Detect which cell encompasses the target text, then output its [X, Y] center coordinate. 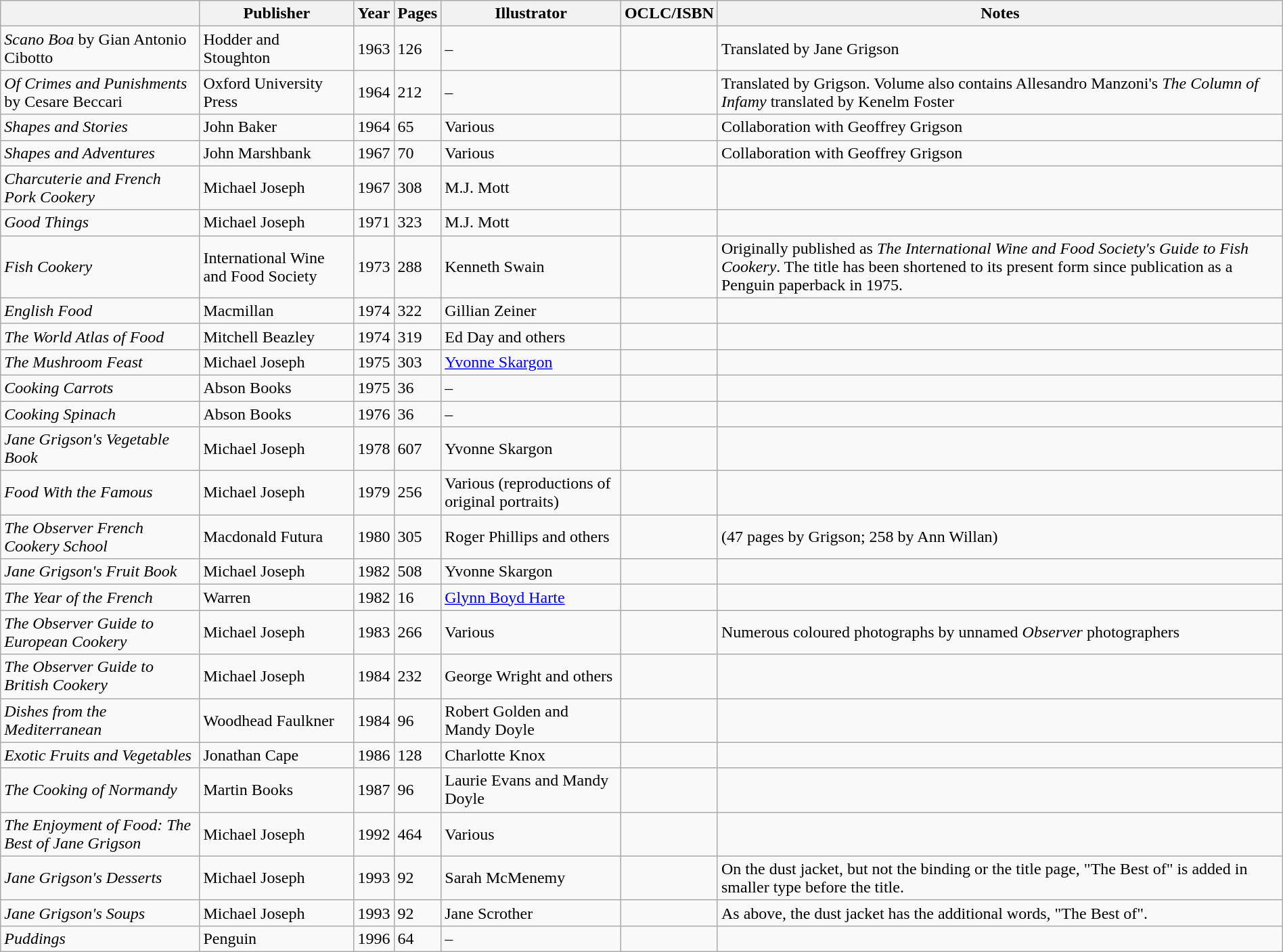
1976 [374, 413]
(47 pages by Grigson; 258 by Ann Willan) [1000, 537]
Cooking Spinach [100, 413]
Cooking Carrots [100, 388]
Good Things [100, 223]
1963 [374, 49]
Charcuterie and French Pork Cookery [100, 188]
The Mushroom Feast [100, 362]
Warren [277, 597]
323 [418, 223]
As above, the dust jacket has the additional words, "The Best of". [1000, 913]
308 [418, 188]
Macdonald Futura [277, 537]
Publisher [277, 14]
16 [418, 597]
Jane Scrother [531, 913]
OCLC/ISBN [669, 14]
Penguin [277, 938]
The Observer French Cookery School [100, 537]
George Wright and others [531, 677]
Jane Grigson's Desserts [100, 878]
Puddings [100, 938]
Illustrator [531, 14]
John Marshbank [277, 153]
Hodder and Stoughton [277, 49]
1996 [374, 938]
On the dust jacket, but not the binding or the title page, "The Best of" is added in smaller type before the title. [1000, 878]
Jane Grigson's Soups [100, 913]
Shapes and Stories [100, 127]
1983 [374, 632]
Gillian Zeiner [531, 311]
1992 [374, 834]
70 [418, 153]
1978 [374, 449]
Translated by Jane Grigson [1000, 49]
Fish Cookery [100, 267]
Scano Boa by Gian Antonio Cibotto [100, 49]
Year [374, 14]
Exotic Fruits and Vegetables [100, 755]
1973 [374, 267]
Pages [418, 14]
Sarah McMenemy [531, 878]
303 [418, 362]
128 [418, 755]
The Year of the French [100, 597]
305 [418, 537]
1971 [374, 223]
607 [418, 449]
Food With the Famous [100, 493]
John Baker [277, 127]
288 [418, 267]
Laurie Evans and Mandy Doyle [531, 790]
256 [418, 493]
The Enjoyment of Food: The Best of Jane Grigson [100, 834]
Dishes from the Mediterranean [100, 720]
Oxford University Press [277, 92]
266 [418, 632]
508 [418, 572]
Jane Grigson's Fruit Book [100, 572]
Mitchell Beazley [277, 336]
Various (reproductions of original portraits) [531, 493]
319 [418, 336]
The Cooking of Normandy [100, 790]
Of Crimes and Punishments by Cesare Beccari [100, 92]
Kenneth Swain [531, 267]
Translated by Grigson. Volume also contains Allesandro Manzoni's The Column of Infamy translated by Kenelm Foster [1000, 92]
Jonathan Cape [277, 755]
232 [418, 677]
464 [418, 834]
International Wine and Food Society [277, 267]
64 [418, 938]
Charlotte Knox [531, 755]
Woodhead Faulkner [277, 720]
1980 [374, 537]
Jane Grigson's Vegetable Book [100, 449]
1986 [374, 755]
65 [418, 127]
Macmillan [277, 311]
English Food [100, 311]
Martin Books [277, 790]
The World Atlas of Food [100, 336]
212 [418, 92]
The Observer Guide to British Cookery [100, 677]
322 [418, 311]
1979 [374, 493]
Glynn Boyd Harte [531, 597]
Robert Golden and Mandy Doyle [531, 720]
Notes [1000, 14]
1987 [374, 790]
Numerous coloured photographs by unnamed Observer photographers [1000, 632]
Roger Phillips and others [531, 537]
The Observer Guide to European Cookery [100, 632]
126 [418, 49]
Shapes and Adventures [100, 153]
Ed Day and others [531, 336]
